Scan for the cell matching the given text and deliver its [x, y] coordinate at center. 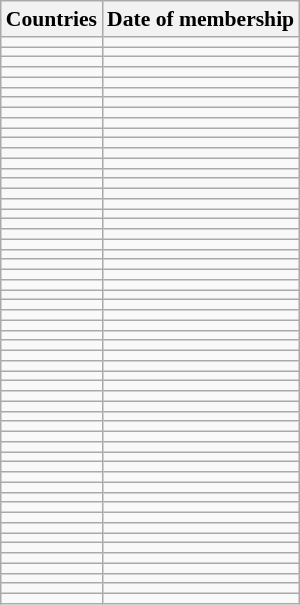
Countries [52, 19]
Date of membership [200, 19]
